Identify which cell holds the provided text, then report its [X, Y] central coordinate. 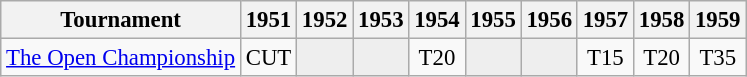
1959 [718, 20]
CUT [268, 58]
Tournament [121, 20]
1951 [268, 20]
1953 [381, 20]
1956 [549, 20]
T35 [718, 58]
1955 [493, 20]
T15 [605, 58]
1954 [437, 20]
1958 [661, 20]
1952 [325, 20]
The Open Championship [121, 58]
1957 [605, 20]
